Pinpoint the cell where the given text exists, returning its [X, Y] midpoint coordinate. 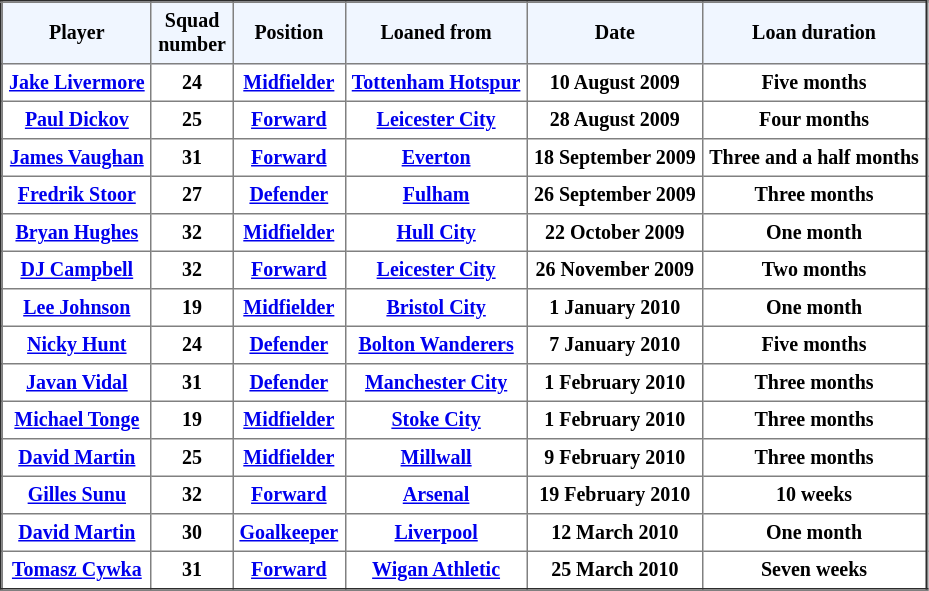
Gilles Sunu [77, 495]
19 February 2010 [614, 495]
Fredrik Stoor [77, 195]
30 [192, 533]
10 August 2009 [614, 83]
Paul Dickov [77, 120]
7 January 2010 [614, 345]
26 November 2009 [614, 270]
Liverpool [436, 533]
Stoke City [436, 420]
DJ Campbell [77, 270]
Loaned from [436, 33]
Wigan Athletic [436, 570]
25 March 2010 [614, 570]
18 September 2009 [614, 158]
Hull City [436, 233]
Goalkeeper [289, 533]
28 August 2009 [614, 120]
Jake Livermore [77, 83]
Arsenal [436, 495]
Lee Johnson [77, 308]
26 September 2009 [614, 195]
Position [289, 33]
Manchester City [436, 383]
Bristol City [436, 308]
Everton [436, 158]
10 weeks [814, 495]
James Vaughan [77, 158]
Tottenham Hotspur [436, 83]
Michael Tonge [77, 420]
Tomasz Cywka [77, 570]
1 January 2010 [614, 308]
12 March 2010 [614, 533]
Two months [814, 270]
9 February 2010 [614, 458]
Seven weeks [814, 570]
Three and a half months [814, 158]
Fulham [436, 195]
Javan Vidal [77, 383]
27 [192, 195]
Nicky Hunt [77, 345]
Player [77, 33]
Four months [814, 120]
Millwall [436, 458]
22 October 2009 [614, 233]
Loan duration [814, 33]
Squadnumber [192, 33]
Bolton Wanderers [436, 345]
Bryan Hughes [77, 233]
Date [614, 33]
